Scan for the cell matching the given text and deliver its [X, Y] coordinate at center. 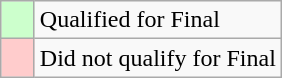
Did not qualify for Final [158, 58]
Qualified for Final [158, 20]
